Return the (X, Y) coordinate for the center point of the cell that contains the specified text.  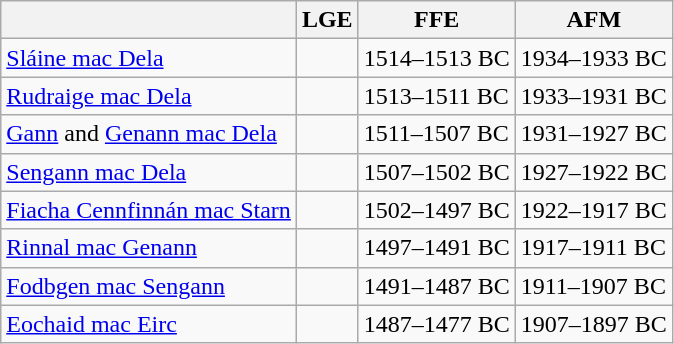
1907–1897 BC (594, 324)
Rudraige mac Dela (149, 96)
LGE (327, 20)
1927–1922 BC (594, 172)
1934–1933 BC (594, 58)
Sengann mac Dela (149, 172)
1513–1511 BC (436, 96)
1922–1917 BC (594, 210)
1911–1907 BC (594, 286)
Fiacha Cennfinnán mac Starn (149, 210)
1931–1927 BC (594, 134)
1497–1491 BC (436, 248)
Fodbgen mac Sengann (149, 286)
1502–1497 BC (436, 210)
Gann and Genann mac Dela (149, 134)
1514–1513 BC (436, 58)
1511–1507 BC (436, 134)
1917–1911 BC (594, 248)
1507–1502 BC (436, 172)
1933–1931 BC (594, 96)
1487–1477 BC (436, 324)
FFE (436, 20)
AFM (594, 20)
1491–1487 BC (436, 286)
Rinnal mac Genann (149, 248)
Eochaid mac Eirc (149, 324)
Sláine mac Dela (149, 58)
